Scan for the cell matching the given text and deliver its (x, y) coordinate at center. 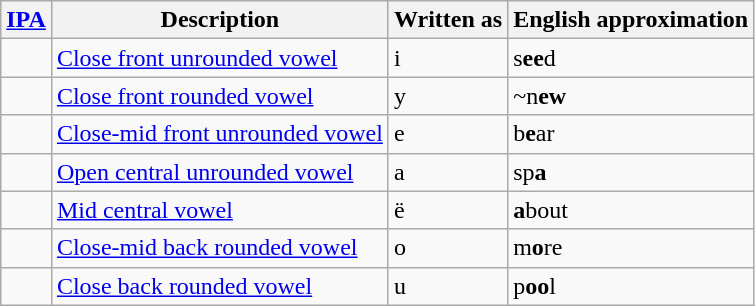
Open central unrounded vowel (220, 172)
Description (220, 20)
Close front rounded vowel (220, 96)
Close front unrounded vowel (220, 58)
e (448, 134)
bear (631, 134)
about (631, 210)
u (448, 286)
spa (631, 172)
Close-mid back rounded vowel (220, 248)
more (631, 248)
Written as (448, 20)
seed (631, 58)
Close back rounded vowel (220, 286)
IPA (26, 20)
Close-mid front unrounded vowel (220, 134)
English approximation (631, 20)
Mid central vowel (220, 210)
i (448, 58)
o (448, 248)
~new (631, 96)
a (448, 172)
y (448, 96)
ë (448, 210)
pool (631, 286)
